Find where the given text appears and provide that cell's center as (x, y) coordinate. 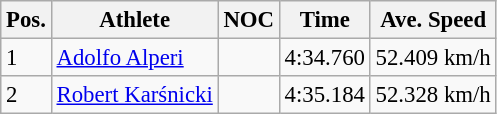
Pos. (26, 20)
2 (26, 95)
52.328 km/h (433, 95)
NOC (248, 20)
Adolfo Alperi (134, 58)
Robert Karśnicki (134, 95)
1 (26, 58)
52.409 km/h (433, 58)
4:34.760 (324, 58)
Athlete (134, 20)
Ave. Speed (433, 20)
Time (324, 20)
4:35.184 (324, 95)
